Detect which cell encompasses the target text, then output its [X, Y] center coordinate. 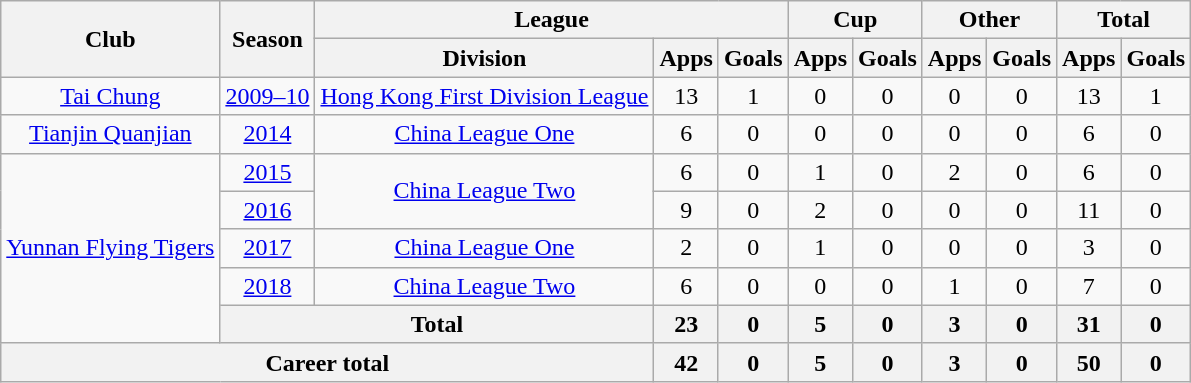
Cup [855, 20]
11 [1089, 210]
42 [686, 362]
2015 [268, 172]
2018 [268, 286]
Season [268, 39]
23 [686, 324]
2017 [268, 248]
2016 [268, 210]
Tai Chung [110, 96]
Tianjin Quanjian [110, 134]
Division [484, 58]
Club [110, 39]
2009–10 [268, 96]
Yunnan Flying Tigers [110, 248]
50 [1089, 362]
Career total [328, 362]
2014 [268, 134]
League [552, 20]
9 [686, 210]
Other [989, 20]
Hong Kong First Division League [484, 96]
31 [1089, 324]
7 [1089, 286]
